Output the [X, Y] coordinate of the center of the cell containing the given text.  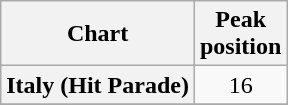
Chart [98, 34]
Peakposition [240, 34]
Italy (Hit Parade) [98, 85]
16 [240, 85]
